Detect which cell encompasses the target text, then output its [x, y] center coordinate. 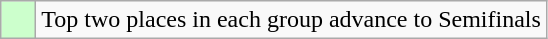
Top two places in each group advance to Semifinals [292, 20]
